Identify which cell holds the provided text, then report its [x, y] central coordinate. 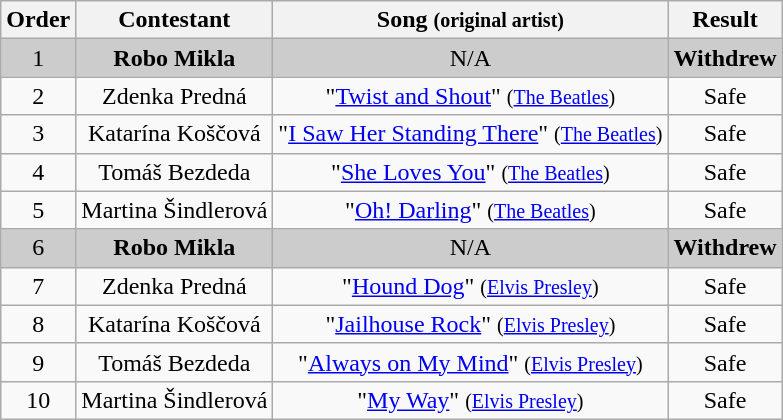
4 [38, 172]
"My Way" (Elvis Presley) [470, 400]
9 [38, 362]
5 [38, 210]
1 [38, 58]
10 [38, 400]
"Twist and Shout" (The Beatles) [470, 96]
Song (original artist) [470, 20]
"Jailhouse Rock" (Elvis Presley) [470, 324]
"Oh! Darling" (The Beatles) [470, 210]
7 [38, 286]
"She Loves You" (The Beatles) [470, 172]
Contestant [174, 20]
"Always on My Mind" (Elvis Presley) [470, 362]
3 [38, 134]
Order [38, 20]
2 [38, 96]
8 [38, 324]
6 [38, 248]
"Hound Dog" (Elvis Presley) [470, 286]
"I Saw Her Standing There" (The Beatles) [470, 134]
Result [725, 20]
